Find where the given text appears and provide that cell's center as (x, y) coordinate. 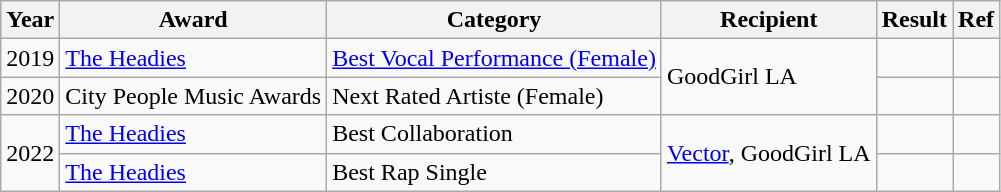
2019 (30, 58)
Next Rated Artiste (Female) (494, 96)
City People Music Awards (194, 96)
Category (494, 20)
Award (194, 20)
2022 (30, 153)
Year (30, 20)
Recipient (768, 20)
Best Vocal Performance (Female) (494, 58)
Best Collaboration (494, 134)
Vector, GoodGirl LA (768, 153)
Result (914, 20)
2020 (30, 96)
Best Rap Single (494, 172)
GoodGirl LA (768, 77)
Ref (976, 20)
